Determine the [x, y] coordinate at the center of the cell enclosing the given text.  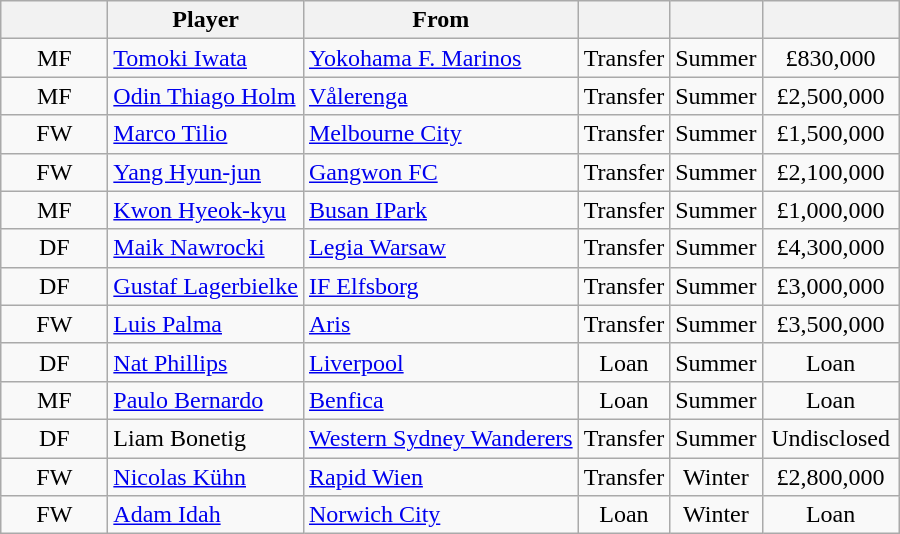
Liam Bonetig [206, 438]
Tomoki Iwata [206, 58]
£1,000,000 [830, 210]
From [440, 20]
£2,800,000 [830, 477]
Western Sydney Wanderers [440, 438]
£1,500,000 [830, 134]
Undisclosed [830, 438]
Yang Hyun-jun [206, 172]
Norwich City [440, 515]
Luis Palma [206, 324]
Liverpool [440, 362]
Odin Thiago Holm [206, 96]
Gangwon FC [440, 172]
Marco Tilio [206, 134]
Legia Warsaw [440, 248]
Adam Idah [206, 515]
Player [206, 20]
Maik Nawrocki [206, 248]
Nicolas Kühn [206, 477]
Paulo Bernardo [206, 400]
Busan IPark [440, 210]
Kwon Hyeok-kyu [206, 210]
£4,300,000 [830, 248]
Yokohama F. Marinos [440, 58]
Aris [440, 324]
£2,100,000 [830, 172]
£3,000,000 [830, 286]
Melbourne City [440, 134]
IF Elfsborg [440, 286]
£3,500,000 [830, 324]
Rapid Wien [440, 477]
£830,000 [830, 58]
Vålerenga [440, 96]
Gustaf Lagerbielke [206, 286]
£2,500,000 [830, 96]
Nat Phillips [206, 362]
Benfica [440, 400]
